Detect which cell encompasses the target text, then output its (X, Y) center coordinate. 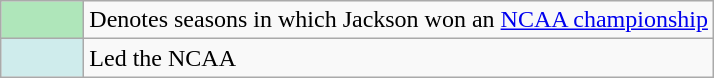
Denotes seasons in which Jackson won an NCAA championship (399, 20)
Led the NCAA (399, 58)
